Determine the [x, y] coordinate at the center of the cell enclosing the given text.  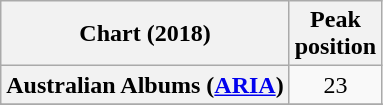
Chart (2018) [145, 34]
Australian Albums (ARIA) [145, 85]
Peak position [335, 34]
23 [335, 85]
